Provide the (x, y) coordinate of the cell's center where the given text is located.  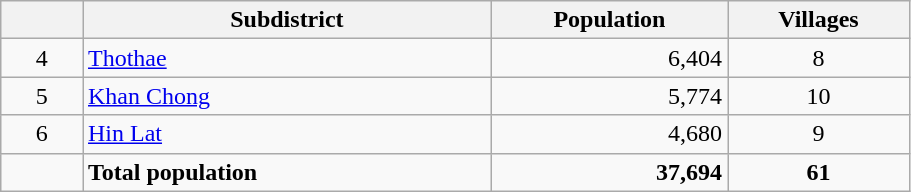
37,694 (609, 172)
Hin Lat (286, 134)
Total population (286, 172)
6 (42, 134)
Subdistrict (286, 20)
9 (819, 134)
Khan Chong (286, 96)
5,774 (609, 96)
4 (42, 58)
6,404 (609, 58)
Population (609, 20)
8 (819, 58)
61 (819, 172)
4,680 (609, 134)
5 (42, 96)
Thothae (286, 58)
10 (819, 96)
Villages (819, 20)
